Pinpoint the cell where the given text exists, returning its [X, Y] midpoint coordinate. 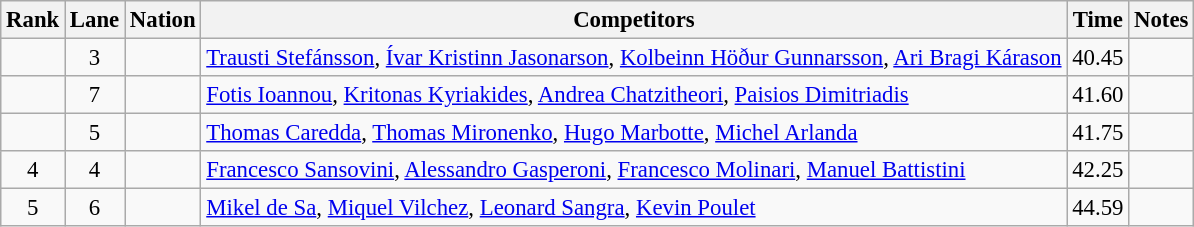
3 [95, 58]
Fotis Ioannou, Kritonas Kyriakides, Andrea Chatzitheori, Paisios Dimitriadis [634, 95]
Rank [33, 20]
41.75 [1098, 133]
6 [95, 208]
40.45 [1098, 58]
Notes [1162, 20]
44.59 [1098, 208]
Mikel de Sa, Miquel Vilchez, Leonard Sangra, Kevin Poulet [634, 208]
7 [95, 95]
Trausti Stefánsson, Ívar Kristinn Jasonarson, Kolbeinn Höður Gunnarsson, Ari Bragi Kárason [634, 58]
42.25 [1098, 170]
Francesco Sansovini, Alessandro Gasperoni, Francesco Molinari, Manuel Battistini [634, 170]
Competitors [634, 20]
Thomas Caredda, Thomas Mironenko, Hugo Marbotte, Michel Arlanda [634, 133]
41.60 [1098, 95]
Time [1098, 20]
Nation [163, 20]
Lane [95, 20]
